For the text-containing cell, return its midpoint in (x, y) coordinate format. 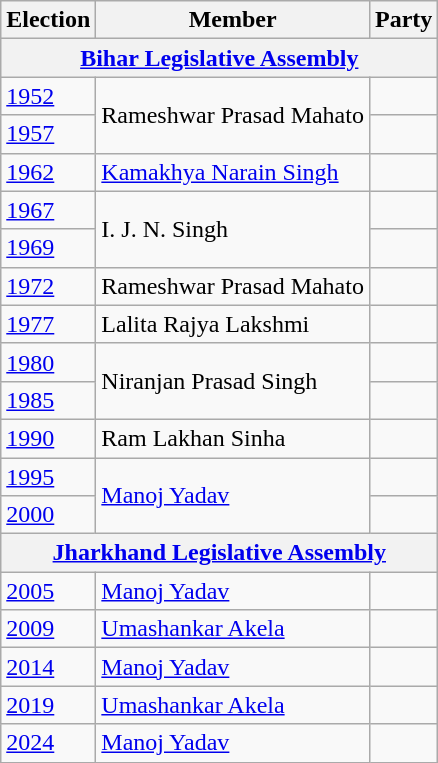
1967 (48, 210)
2000 (48, 515)
1995 (48, 477)
1990 (48, 438)
Party (403, 20)
1980 (48, 362)
2014 (48, 667)
2019 (48, 705)
2005 (48, 591)
1972 (48, 286)
1962 (48, 172)
1969 (48, 248)
Kamakhya Narain Singh (233, 172)
1952 (48, 96)
1977 (48, 324)
2009 (48, 629)
Election (48, 20)
1985 (48, 400)
Bihar Legislative Assembly (220, 58)
Lalita Rajya Lakshmi (233, 324)
2024 (48, 743)
I. J. N. Singh (233, 229)
Ram Lakhan Sinha (233, 438)
1957 (48, 134)
Jharkhand Legislative Assembly (220, 553)
Member (233, 20)
Niranjan Prasad Singh (233, 381)
